For the text-containing cell, return its midpoint in [x, y] coordinate format. 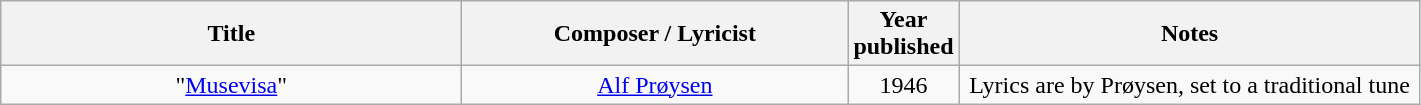
1946 [904, 85]
Alf Prøysen [655, 85]
Lyrics are by Prøysen, set to a traditional tune [1190, 85]
Year published [904, 34]
"Musevisa" [232, 85]
Title [232, 34]
Composer / Lyricist [655, 34]
Notes [1190, 34]
